Search for the cell housing the specified text and yield its (x, y) center coordinate. 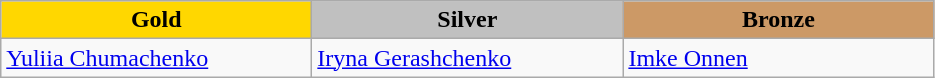
Iryna Gerashchenko (468, 58)
Silver (468, 20)
Imke Onnen (778, 58)
Yuliia Chumachenko (156, 58)
Bronze (778, 20)
Gold (156, 20)
